Provide the (x, y) coordinate of the cell's center where the given text is located.  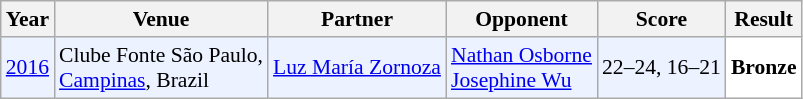
Clube Fonte São Paulo,Campinas, Brazil (161, 68)
Luz María Zornoza (357, 68)
2016 (28, 68)
Venue (161, 19)
Bronze (764, 68)
Nathan Osborne Josephine Wu (522, 68)
Score (662, 19)
Year (28, 19)
Opponent (522, 19)
Partner (357, 19)
Result (764, 19)
22–24, 16–21 (662, 68)
